From the cell containing the given text, extract its center point as (X, Y) coordinate. 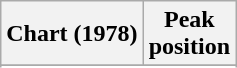
Chart (1978) (72, 34)
Peakposition (189, 34)
